Output the [X, Y] coordinate of the center of the cell containing the given text.  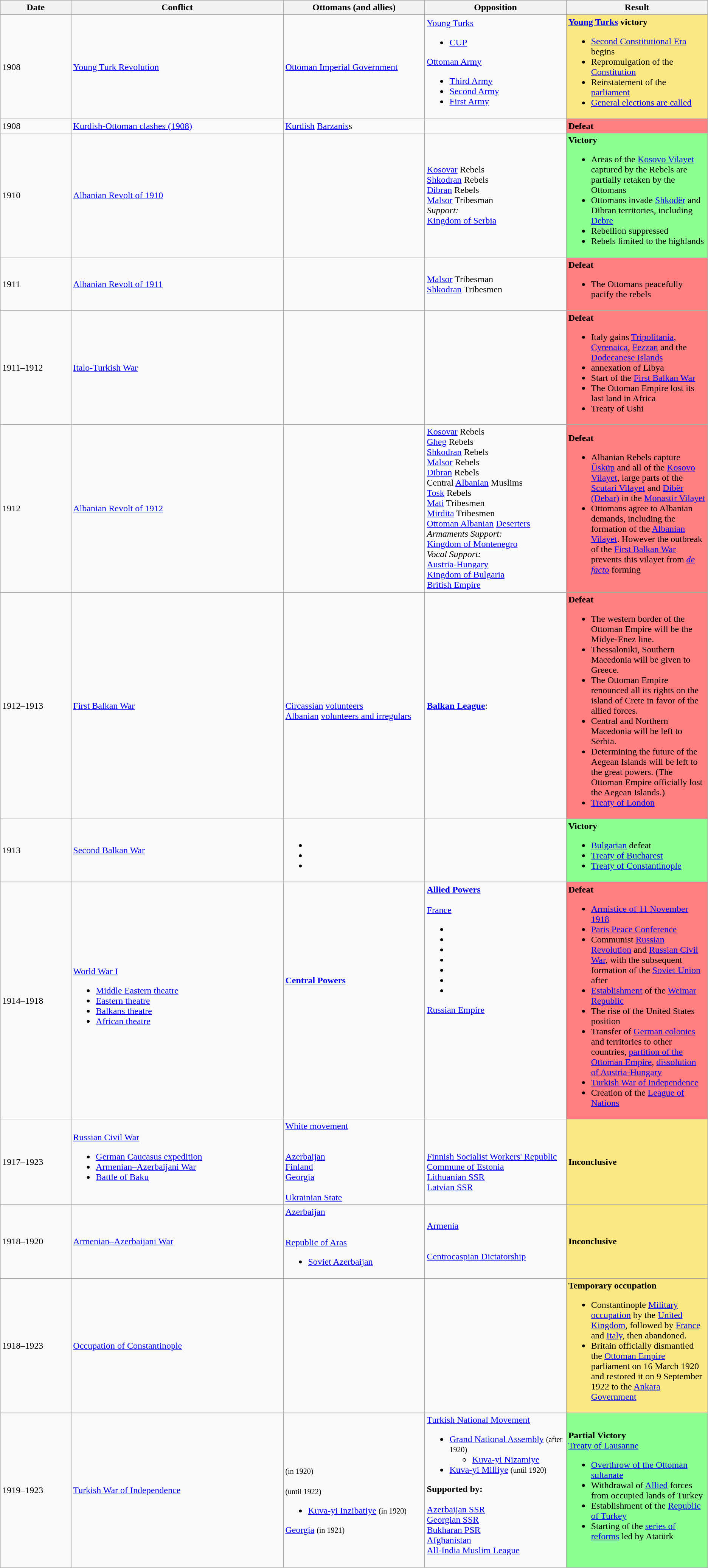
First Balkan War [177, 706]
Kurdish Barzaniss [354, 126]
Balkan League: [495, 706]
Malsor Tribesman Shkodran Tribesmen [495, 284]
Result [637, 8]
Young Turks CUP Ottoman Army Third Army Second Army First Army [495, 67]
Albanian Revolt of 1911 [177, 284]
Armenia Centrocaspian Dictatorship [495, 1241]
Ottoman Imperial Government [354, 67]
Second Balkan War [177, 850]
Italo-Turkish War [177, 368]
Kosovar Rebels Shkodran Rebels Dibran Rebels Malsor Tribesman Support: Kingdom of Serbia [495, 195]
World War IMiddle Eastern theatreEastern theatreBalkans theatreAfrican theatre [177, 1000]
1911–1912 [36, 368]
(in 1920) (until 1922)Kuva-yi Inzibatiye (in 1920) Georgia (in 1921) [354, 1490]
1919–1923 [36, 1490]
White movement Azerbaijan Finland Georgia Ukrainian State [354, 1162]
1918–1920 [36, 1241]
Occupation of Constantinople [177, 1346]
Armenian–Azerbaijani War [177, 1241]
1910 [36, 195]
Kurdish-Ottoman clashes (1908) [177, 126]
Albanian Revolt of 1910 [177, 195]
Opposition [495, 8]
1911 [36, 284]
Central Powers [354, 1000]
Young Turks victorySecond Constitutional Era beginsRepromulgation of the ConstitutionReinstatement of the parliamentGeneral elections are called [637, 67]
Conflict [177, 8]
VictoryBulgarian defeatTreaty of BucharestTreaty of Constantinople [637, 850]
DefeatThe Ottomans peacefully pacify the rebels [637, 284]
Russian Civil WarGerman Caucasus expeditionArmenian–Azerbaijani WarBattle of Baku [177, 1162]
Allied Powers France Russian Empire [495, 1000]
1913 [36, 850]
Ottomans (and allies) [354, 8]
Young Turk Revolution [177, 67]
Finnish Socialist Workers' Republic Commune of Estonia Lithuanian SSR Latvian SSR [495, 1162]
1917–1923 [36, 1162]
1914–1918 [36, 1000]
Circassian volunteers Albanian volunteers and irregulars [354, 706]
Defeat [637, 126]
1912–1913 [36, 706]
1918–1923 [36, 1346]
Azerbaijan Republic of Aras Soviet Azerbaijan [354, 1241]
Date [36, 8]
1912 [36, 508]
Turkish War of Independence [177, 1490]
Albanian Revolt of 1912 [177, 508]
